Extract the [x, y] coordinate from the center of the cell holding the provided text.  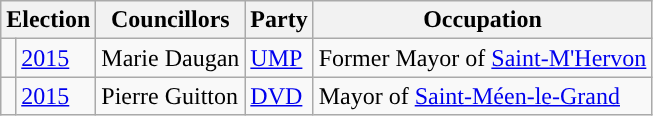
Councillors [170, 20]
Party [279, 20]
Occupation [482, 20]
Former Mayor of Saint-M'Hervon [482, 58]
Election [48, 20]
DVD [279, 96]
Marie Daugan [170, 58]
Pierre Guitton [170, 96]
UMP [279, 58]
Mayor of Saint-Méen-le-Grand [482, 96]
